Locate the cell with the specified text and output its [X, Y] center coordinate. 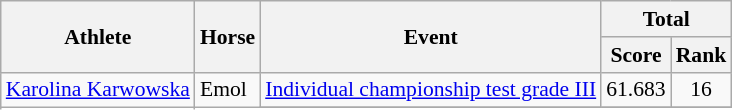
Score [636, 55]
Event [430, 36]
Emol [228, 90]
16 [702, 90]
Horse [228, 36]
Individual championship test grade III [430, 90]
Total [666, 19]
Athlete [98, 36]
61.683 [636, 90]
Karolina Karwowska [98, 90]
Rank [702, 55]
